Identify which cell holds the provided text, then report its (X, Y) central coordinate. 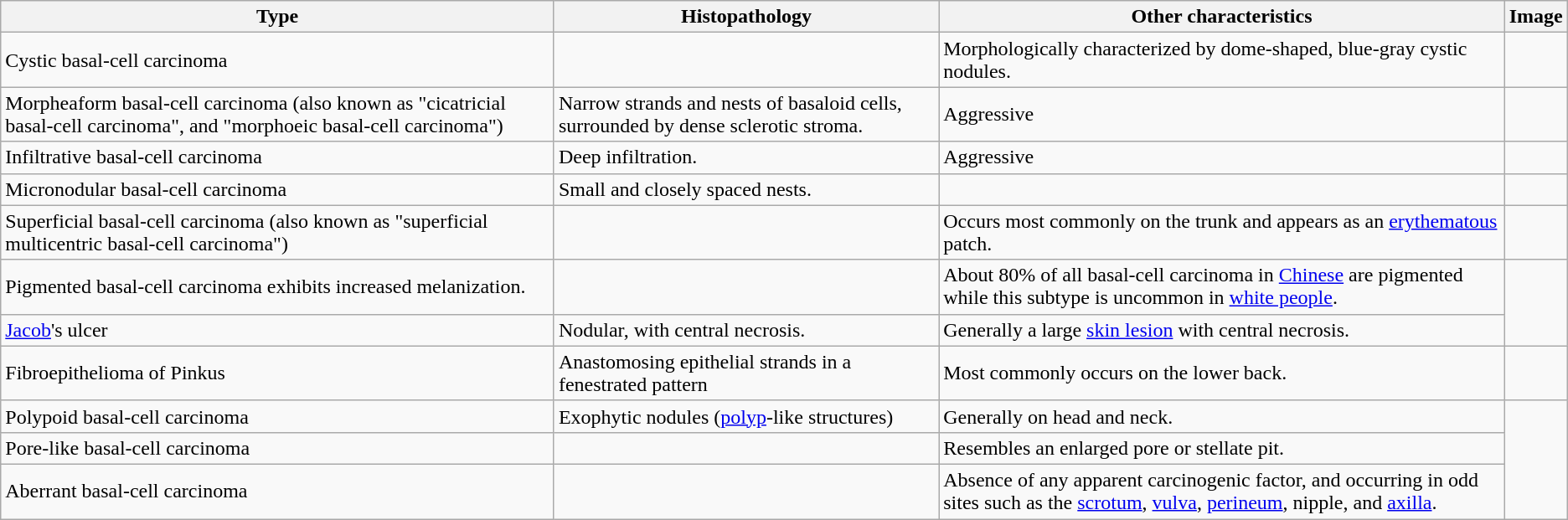
Image (1536, 17)
Micronodular basal-cell carcinoma (278, 189)
Pore-like basal-cell carcinoma (278, 448)
Anastomosing epithelial strands in a fenestrated pattern (745, 373)
Narrow strands and nests of basaloid cells, surrounded by dense sclerotic stroma. (745, 114)
Type (278, 17)
Other characteristics (1221, 17)
Jacob's ulcer (278, 330)
Cystic basal-cell carcinoma (278, 60)
Nodular, with central necrosis. (745, 330)
Absence of any apparent carcinogenic factor, and occurring in odd sites such as the scrotum, vulva, perineum, nipple, and axilla. (1221, 491)
Occurs most commonly on the trunk and appears as an erythematous patch. (1221, 233)
Histopathology (745, 17)
Pigmented basal-cell carcinoma exhibits increased melanization. (278, 286)
About 80% of all basal-cell carcinoma in Chinese are pigmented while this subtype is uncommon in white people. (1221, 286)
Small and closely spaced nests. (745, 189)
Exophytic nodules (polyp-like structures) (745, 416)
Generally on head and neck. (1221, 416)
Morpheaform basal-cell carcinoma (also known as "cicatricial basal-cell carcinoma", and "morphoeic basal-cell carcinoma") (278, 114)
Deep infiltration. (745, 157)
Polypoid basal-cell carcinoma (278, 416)
Superficial basal-cell carcinoma (also known as "superficial multicentric basal-cell carcinoma") (278, 233)
Generally a large skin lesion with central necrosis. (1221, 330)
Resembles an enlarged pore or stellate pit. (1221, 448)
Most commonly occurs on the lower back. (1221, 373)
Aberrant basal-cell carcinoma (278, 491)
Fibroepithelioma of Pinkus (278, 373)
Morphologically characterized by dome-shaped, blue-gray cystic nodules. (1221, 60)
Infiltrative basal-cell carcinoma (278, 157)
